Provide the [X, Y] coordinate of the cell's center where the given text is located.  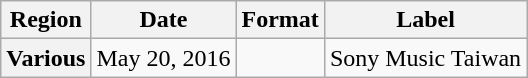
Sony Music Taiwan [425, 58]
Label [425, 20]
May 20, 2016 [164, 58]
Date [164, 20]
Region [46, 20]
Various [46, 58]
Format [280, 20]
